Determine the [X, Y] coordinate at the center of the cell enclosing the given text.  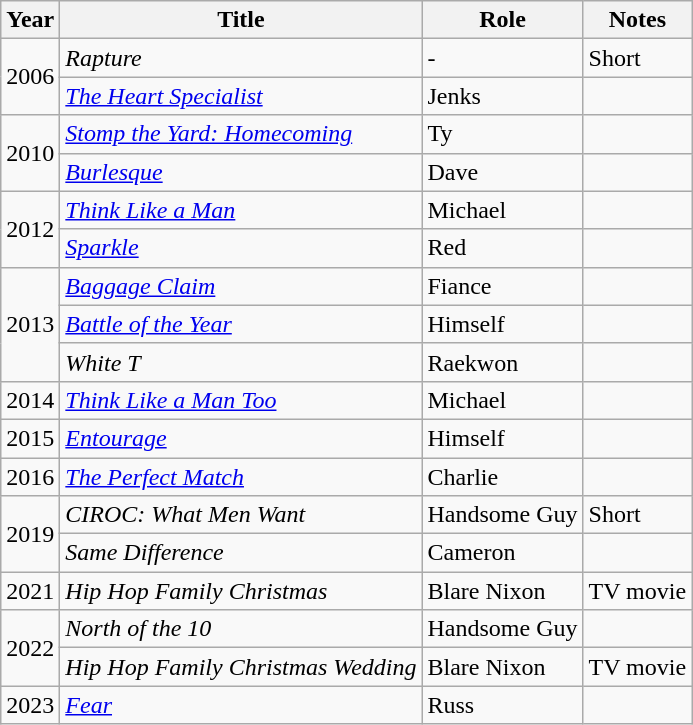
Jenks [502, 96]
Sparkle [241, 248]
Hip Hop Family Christmas Wedding [241, 667]
Cameron [502, 553]
Raekwon [502, 362]
2014 [30, 400]
Red [502, 248]
Hip Hop Family Christmas [241, 591]
2013 [30, 324]
Notes [638, 20]
Burlesque [241, 172]
Fiance [502, 286]
2023 [30, 705]
North of the 10 [241, 629]
White T [241, 362]
Think Like a Man Too [241, 400]
Russ [502, 705]
Dave [502, 172]
Entourage [241, 438]
2015 [30, 438]
Baggage Claim [241, 286]
CIROC: What Men Want [241, 515]
2012 [30, 229]
- [502, 58]
Fear [241, 705]
Battle of the Year [241, 324]
2010 [30, 153]
Charlie [502, 477]
2016 [30, 477]
Year [30, 20]
The Perfect Match [241, 477]
The Heart Specialist [241, 96]
2022 [30, 648]
2021 [30, 591]
Role [502, 20]
2019 [30, 534]
Title [241, 20]
Same Difference [241, 553]
2006 [30, 77]
Rapture [241, 58]
Think Like a Man [241, 210]
Stomp the Yard: Homecoming [241, 134]
Ty [502, 134]
